Capture the cell that displays the provided text and extract its [x, y] central coordinate. 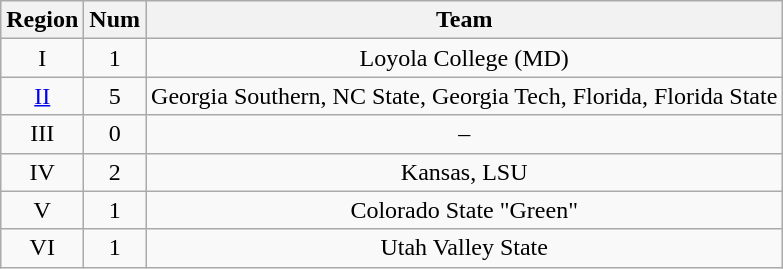
Region [42, 20]
III [42, 134]
Colorado State "Green" [464, 210]
– [464, 134]
5 [115, 96]
Loyola College (MD) [464, 58]
VI [42, 248]
Num [115, 20]
0 [115, 134]
V [42, 210]
Team [464, 20]
Utah Valley State [464, 248]
Kansas, LSU [464, 172]
II [42, 96]
2 [115, 172]
IV [42, 172]
I [42, 58]
Georgia Southern, NC State, Georgia Tech, Florida, Florida State [464, 96]
